Provide the [X, Y] coordinate of the cell's center where the given text is located.  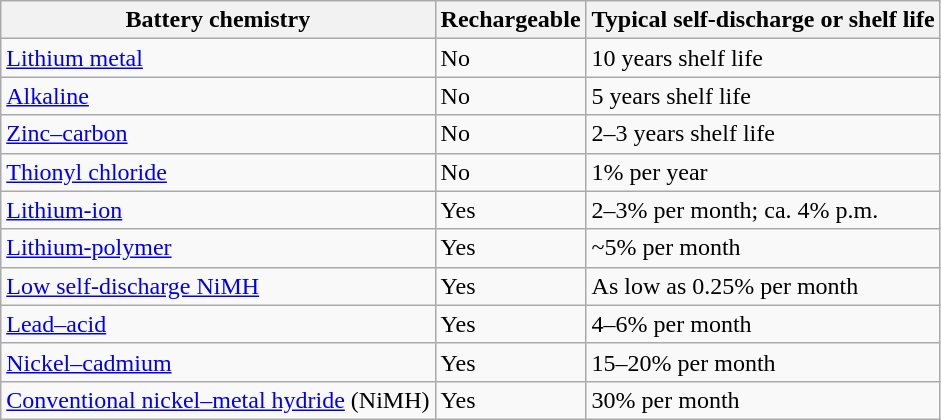
Lithium-ion [218, 210]
10 years shelf life [763, 58]
Conventional nickel–metal hydride (NiMH) [218, 400]
As low as 0.25% per month [763, 286]
5 years shelf life [763, 96]
Rechargeable [510, 20]
1% per year [763, 172]
Zinc–carbon [218, 134]
Thionyl chloride [218, 172]
Lithium metal [218, 58]
Battery chemistry [218, 20]
4–6% per month [763, 324]
Typical self-discharge or shelf life [763, 20]
Alkaline [218, 96]
~5% per month [763, 248]
Lithium-polymer [218, 248]
2–3 years shelf life [763, 134]
30% per month [763, 400]
Lead–acid [218, 324]
2–3% per month; ca. 4% p.m. [763, 210]
Nickel–cadmium [218, 362]
15–20% per month [763, 362]
Low self-discharge NiMH [218, 286]
